Output the [X, Y] coordinate of the center of the cell containing the given text.  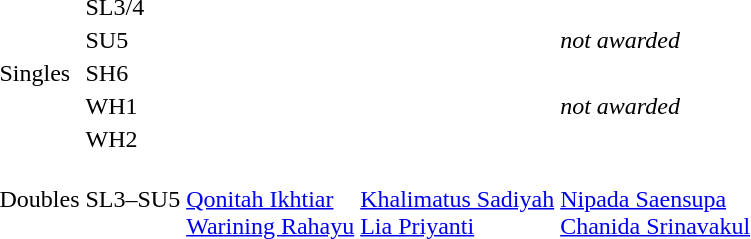
WH2 [133, 139]
WH1 [133, 106]
SH6 [133, 73]
SU5 [133, 40]
